Detect which cell encompasses the target text, then output its [X, Y] center coordinate. 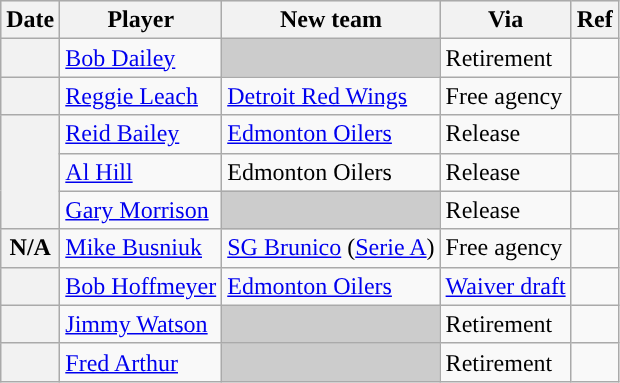
Date [30, 20]
SG Brunico (Serie A) [331, 248]
Gary Morrison [141, 210]
Player [141, 20]
Waiver draft [506, 286]
Bob Hoffmeyer [141, 286]
Jimmy Watson [141, 324]
Reggie Leach [141, 96]
New team [331, 20]
Mike Busniuk [141, 248]
Fred Arthur [141, 362]
Reid Bailey [141, 134]
Ref [594, 20]
Al Hill [141, 172]
Via [506, 20]
Bob Dailey [141, 58]
N/A [30, 248]
Detroit Red Wings [331, 96]
